Search for the cell housing the specified text and yield its (X, Y) center coordinate. 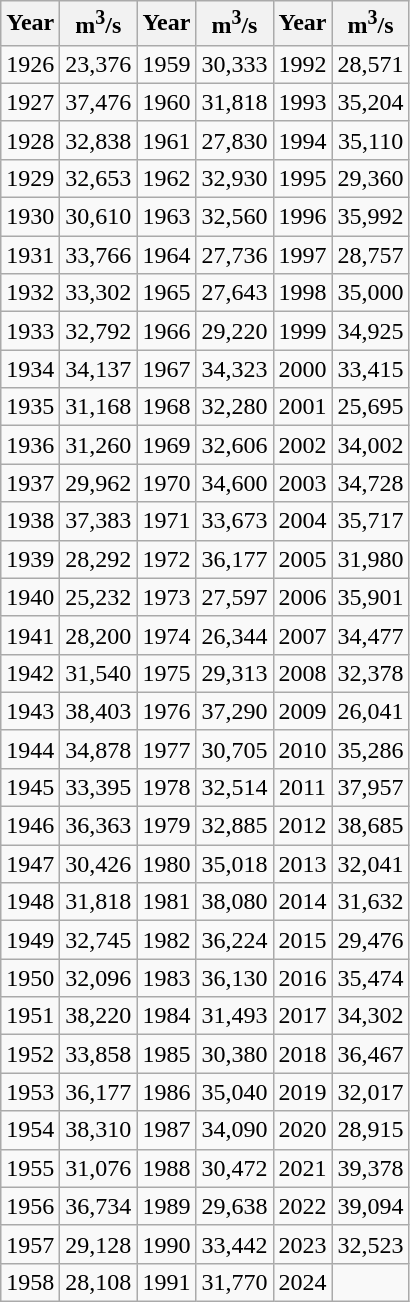
28,200 (98, 635)
1950 (30, 978)
34,600 (234, 483)
2008 (302, 673)
2015 (302, 940)
31,168 (98, 407)
1943 (30, 711)
32,838 (98, 140)
26,344 (234, 635)
1990 (166, 1244)
1991 (166, 1282)
34,878 (98, 749)
1937 (30, 483)
29,128 (98, 1244)
32,792 (98, 331)
34,302 (370, 1016)
35,474 (370, 978)
1975 (166, 673)
29,360 (370, 178)
1993 (302, 102)
1980 (166, 864)
35,204 (370, 102)
1985 (166, 1054)
1979 (166, 826)
1978 (166, 787)
1972 (166, 559)
1931 (30, 255)
1936 (30, 445)
1934 (30, 369)
1949 (30, 940)
31,076 (98, 1168)
38,310 (98, 1130)
25,232 (98, 597)
2002 (302, 445)
1932 (30, 293)
30,380 (234, 1054)
1933 (30, 331)
1995 (302, 178)
1997 (302, 255)
32,041 (370, 864)
2016 (302, 978)
33,302 (98, 293)
2022 (302, 1206)
35,992 (370, 217)
36,467 (370, 1054)
32,378 (370, 673)
33,766 (98, 255)
32,514 (234, 787)
38,080 (234, 902)
1981 (166, 902)
1994 (302, 140)
29,220 (234, 331)
33,415 (370, 369)
32,523 (370, 1244)
1968 (166, 407)
28,108 (98, 1282)
1960 (166, 102)
2001 (302, 407)
1956 (30, 1206)
32,280 (234, 407)
1987 (166, 1130)
28,757 (370, 255)
2000 (302, 369)
30,472 (234, 1168)
1929 (30, 178)
1935 (30, 407)
1983 (166, 978)
27,643 (234, 293)
1969 (166, 445)
29,313 (234, 673)
1970 (166, 483)
33,395 (98, 787)
31,540 (98, 673)
1966 (166, 331)
2024 (302, 1282)
29,476 (370, 940)
32,096 (98, 978)
1961 (166, 140)
2021 (302, 1168)
23,376 (98, 64)
2017 (302, 1016)
2006 (302, 597)
31,493 (234, 1016)
27,830 (234, 140)
36,734 (98, 1206)
30,705 (234, 749)
32,885 (234, 826)
26,041 (370, 711)
1945 (30, 787)
1974 (166, 635)
30,333 (234, 64)
2019 (302, 1092)
1942 (30, 673)
1940 (30, 597)
2004 (302, 521)
1998 (302, 293)
2023 (302, 1244)
1928 (30, 140)
33,673 (234, 521)
1965 (166, 293)
29,638 (234, 1206)
32,560 (234, 217)
38,685 (370, 826)
34,323 (234, 369)
31,260 (98, 445)
2010 (302, 749)
33,442 (234, 1244)
35,110 (370, 140)
1992 (302, 64)
1967 (166, 369)
36,224 (234, 940)
2020 (302, 1130)
37,290 (234, 711)
1941 (30, 635)
38,220 (98, 1016)
1988 (166, 1168)
28,571 (370, 64)
2003 (302, 483)
1926 (30, 64)
1955 (30, 1168)
1957 (30, 1244)
34,090 (234, 1130)
37,383 (98, 521)
2018 (302, 1054)
34,137 (98, 369)
1962 (166, 178)
1951 (30, 1016)
1958 (30, 1282)
1989 (166, 1206)
34,728 (370, 483)
1947 (30, 864)
1930 (30, 217)
1971 (166, 521)
2007 (302, 635)
1996 (302, 217)
1959 (166, 64)
27,736 (234, 255)
31,632 (370, 902)
1964 (166, 255)
1984 (166, 1016)
35,717 (370, 521)
37,957 (370, 787)
31,770 (234, 1282)
35,286 (370, 749)
2012 (302, 826)
1954 (30, 1130)
36,130 (234, 978)
32,017 (370, 1092)
34,925 (370, 331)
34,002 (370, 445)
28,292 (98, 559)
35,040 (234, 1092)
1946 (30, 826)
28,915 (370, 1130)
1952 (30, 1054)
1977 (166, 749)
25,695 (370, 407)
35,000 (370, 293)
1986 (166, 1092)
32,930 (234, 178)
2013 (302, 864)
29,962 (98, 483)
1948 (30, 902)
1973 (166, 597)
35,018 (234, 864)
32,745 (98, 940)
1944 (30, 749)
2009 (302, 711)
33,858 (98, 1054)
35,901 (370, 597)
38,403 (98, 711)
2005 (302, 559)
1938 (30, 521)
37,476 (98, 102)
1963 (166, 217)
39,378 (370, 1168)
1999 (302, 331)
39,094 (370, 1206)
32,653 (98, 178)
30,426 (98, 864)
36,363 (98, 826)
34,477 (370, 635)
30,610 (98, 217)
32,606 (234, 445)
2011 (302, 787)
31,980 (370, 559)
27,597 (234, 597)
1982 (166, 940)
2014 (302, 902)
1927 (30, 102)
1939 (30, 559)
1953 (30, 1092)
1976 (166, 711)
